Locate the cell with the specified text and output its [x, y] center coordinate. 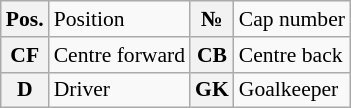
Pos. [25, 19]
CF [25, 55]
CB [212, 55]
GK [212, 90]
Position [120, 19]
№ [212, 19]
D [25, 90]
Centre forward [120, 55]
Centre back [292, 55]
Cap number [292, 19]
Goalkeeper [292, 90]
Driver [120, 90]
